Extract the (X, Y) coordinate from the center of the cell holding the provided text.  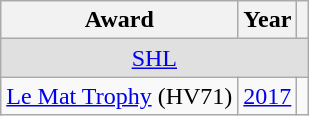
2017 (268, 96)
Year (268, 20)
Le Mat Trophy (HV71) (120, 96)
SHL (154, 58)
Award (120, 20)
